From the cell containing the given text, extract its center point as [X, Y] coordinate. 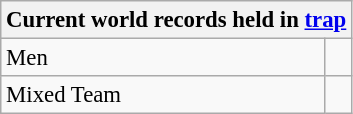
Men [163, 58]
Mixed Team [163, 95]
Current world records held in trap [176, 20]
